Find where the given text appears and provide that cell's center as (X, Y) coordinate. 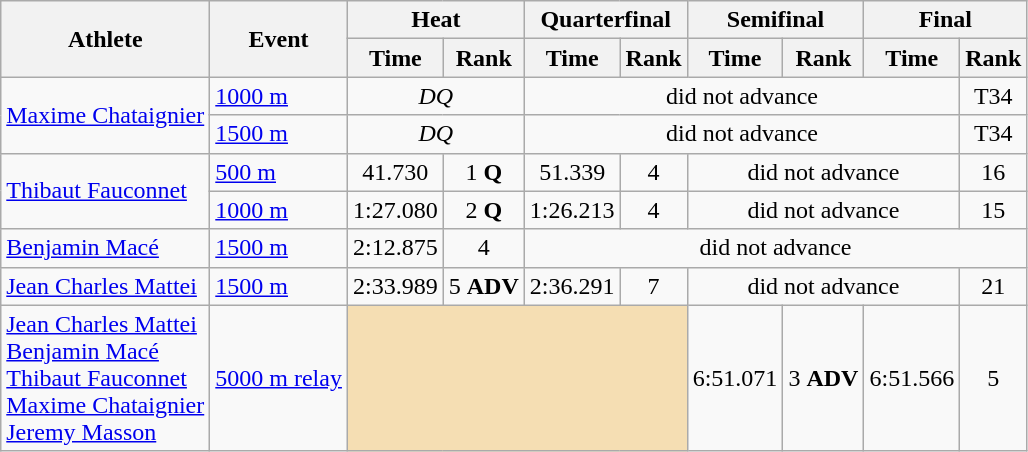
500 m (279, 172)
41.730 (395, 172)
Jean Charles MatteiBenjamin MacéThibaut FauconnetMaxime ChataignierJeremy Masson (106, 378)
Heat (436, 20)
3 ADV (824, 378)
2 Q (484, 210)
6:51.071 (735, 378)
5000 m relay (279, 378)
Quarterfinal (606, 20)
1 Q (484, 172)
16 (994, 172)
51.339 (572, 172)
7 (654, 286)
Benjamin Macé (106, 248)
6:51.566 (912, 378)
Final (946, 20)
Semifinal (776, 20)
5 ADV (484, 286)
Athlete (106, 39)
15 (994, 210)
2:36.291 (572, 286)
1:26.213 (572, 210)
Thibaut Fauconnet (106, 191)
2:33.989 (395, 286)
Event (279, 39)
21 (994, 286)
2:12.875 (395, 248)
Jean Charles Mattei (106, 286)
Maxime Chataignier (106, 115)
5 (994, 378)
1:27.080 (395, 210)
